Return the (x, y) coordinate for the center point of the cell that contains the specified text.  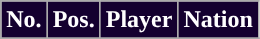
Pos. (74, 20)
No. (24, 20)
Nation (218, 20)
Player (139, 20)
